Scan for the cell matching the given text and deliver its [x, y] coordinate at center. 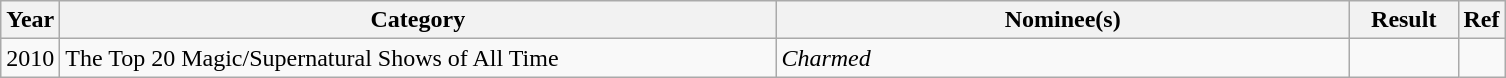
Nominee(s) [1063, 20]
2010 [30, 58]
Ref [1482, 20]
The Top 20 Magic/Supernatural Shows of All Time [418, 58]
Result [1404, 20]
Charmed [1063, 58]
Category [418, 20]
Year [30, 20]
